Determine the [X, Y] coordinate at the center of the cell enclosing the given text.  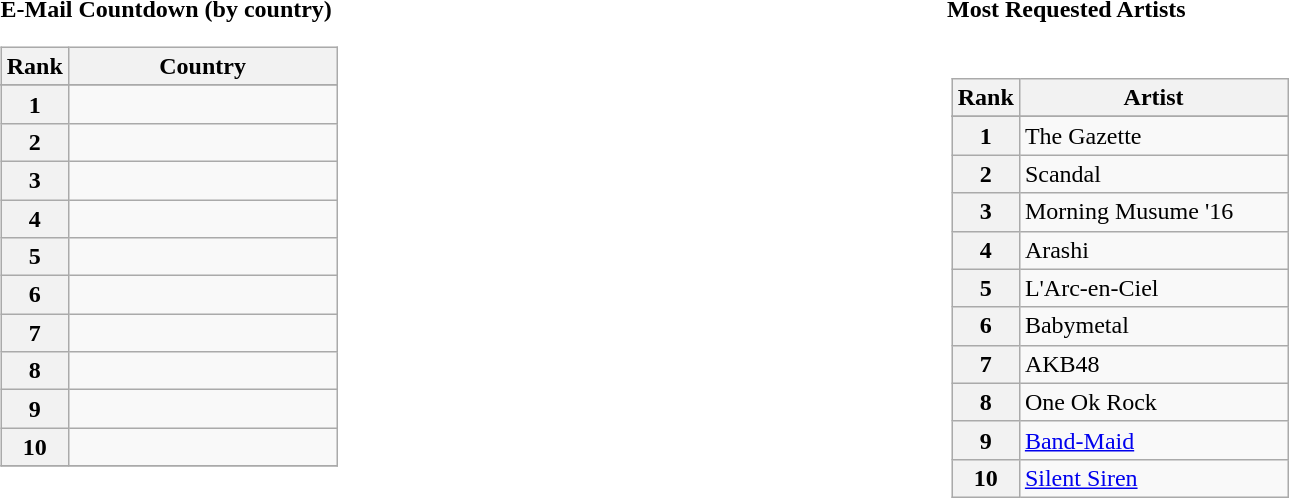
Scandal [1153, 174]
Silent Siren [1153, 478]
Band-Maid [1153, 440]
One Ok Rock [1153, 402]
Babymetal [1153, 326]
Morning Musume '16 [1153, 212]
Arashi [1153, 250]
Country [202, 66]
L'Arc-en-Ciel [1153, 288]
Artist [1153, 98]
The Gazette [1153, 136]
AKB48 [1153, 364]
